From the cell containing the given text, extract its center point as [X, Y] coordinate. 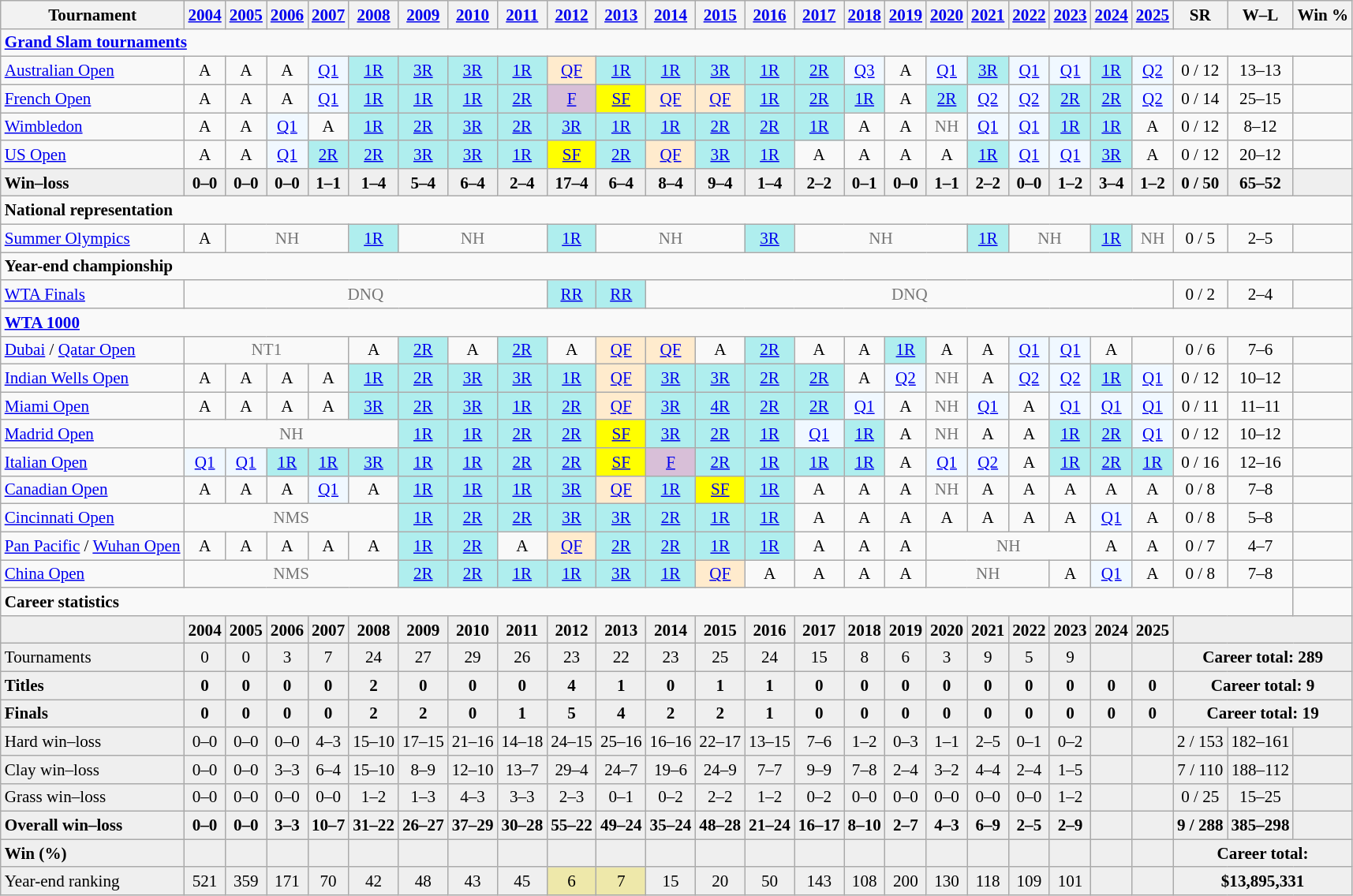
13–15 [770, 741]
10–7 [328, 825]
27 [423, 658]
Wimbledon [93, 126]
8–9 [423, 770]
0 / 16 [1201, 462]
13–13 [1261, 71]
26–27 [423, 825]
SR [1201, 14]
2 / 153 [1201, 741]
0 / 5 [1201, 238]
16–17 [819, 825]
15–25 [1261, 797]
0–3 [906, 741]
3–2 [947, 770]
171 [287, 880]
Cincinnati Open [93, 517]
$13,895,331 [1262, 880]
17–4 [571, 181]
4–4 [988, 770]
Tournament [93, 14]
China Open [93, 574]
0 / 50 [1201, 181]
43 [473, 880]
25–16 [622, 741]
0 / 2 [1201, 293]
45 [522, 880]
Career total: 9 [1262, 685]
0 / 7 [1201, 546]
Summer Olympics [93, 238]
118 [988, 880]
French Open [93, 98]
16–16 [671, 741]
35–24 [671, 825]
Q3 [865, 71]
1–3 [423, 797]
8 [865, 658]
24–9 [719, 770]
Indian Wells Open [93, 379]
109 [1029, 880]
48 [423, 880]
130 [947, 880]
37–29 [473, 825]
11–11 [1261, 405]
14–18 [522, 741]
20–12 [1261, 155]
WTA Finals [93, 293]
Madrid Open [93, 434]
US Open [93, 155]
42 [374, 880]
Miami Open [93, 405]
Career total: [1262, 853]
8–12 [1261, 126]
29 [473, 658]
2–9 [1070, 825]
Finals [93, 713]
Grass win–loss [93, 797]
7 / 110 [1201, 770]
21–24 [770, 825]
25–15 [1261, 98]
0 / 11 [1201, 405]
Italian Open [93, 462]
Dubai / Qatar Open [93, 350]
31–22 [374, 825]
188–112 [1261, 770]
9 / 288 [1201, 825]
19–6 [671, 770]
Tournaments [93, 658]
Win (%) [93, 853]
Australian Open [93, 71]
3–4 [1112, 181]
Win % [1322, 14]
Clay win–loss [93, 770]
4–7 [1261, 546]
26 [522, 658]
1–5 [1070, 770]
359 [246, 880]
29–4 [571, 770]
Year-end championship [677, 267]
200 [906, 880]
24–15 [571, 741]
65–52 [1261, 181]
24–7 [622, 770]
7–7 [770, 770]
22 [622, 658]
Win–loss [93, 181]
49–24 [622, 825]
30–28 [522, 825]
Overall win–loss [93, 825]
22–17 [719, 741]
2–3 [571, 797]
143 [819, 880]
21–16 [473, 741]
0 / 25 [1201, 797]
Canadian Open [93, 489]
4R [719, 405]
55–22 [571, 825]
Year-end ranking [93, 880]
National representation [677, 210]
Career statistics [647, 601]
13–7 [522, 770]
0 / 14 [1201, 98]
182–161 [1261, 741]
Hard win–loss [93, 741]
NT1 [267, 350]
17–15 [423, 741]
Titles [93, 685]
48–28 [719, 825]
2–7 [906, 825]
Career total: 19 [1262, 713]
25 [719, 658]
20 [719, 880]
9–4 [719, 181]
WTA 1000 [677, 322]
12–16 [1261, 462]
Grand Slam tournaments [677, 43]
9–9 [819, 770]
12–10 [473, 770]
8–4 [671, 181]
50 [770, 880]
101 [1070, 880]
521 [205, 880]
W–L [1261, 14]
0 / 6 [1201, 350]
Career total: 289 [1262, 658]
6–9 [988, 825]
Pan Pacific / Wuhan Open [93, 546]
5–8 [1261, 517]
108 [865, 880]
385–298 [1261, 825]
5–4 [423, 181]
8–10 [865, 825]
70 [328, 880]
